Detect which cell encompasses the target text, then output its [x, y] center coordinate. 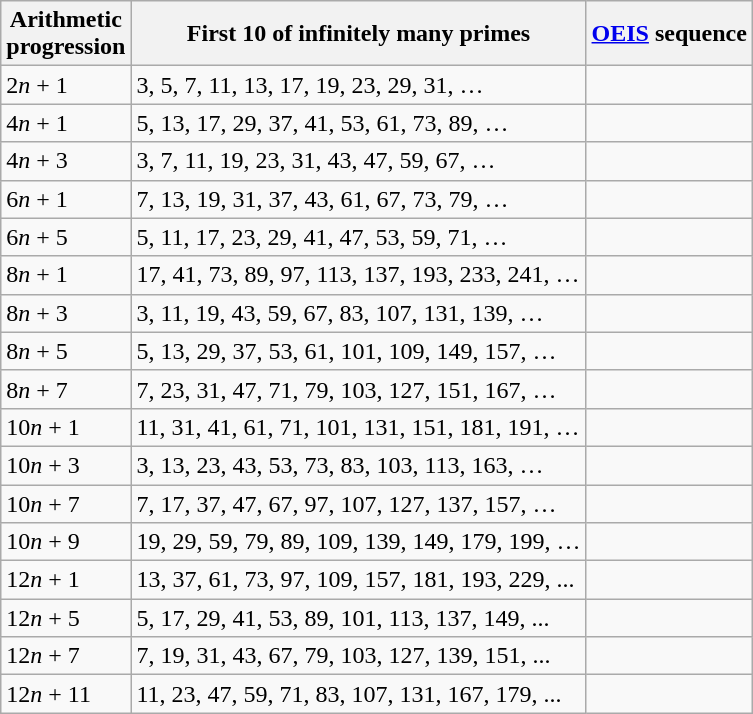
5, 11, 17, 23, 29, 41, 47, 53, 59, 71, … [358, 237]
10n + 9 [66, 542]
8n + 3 [66, 313]
5, 17, 29, 41, 53, 89, 101, 113, 137, 149, ... [358, 618]
11, 23, 47, 59, 71, 83, 107, 131, 167, 179, ... [358, 694]
12n + 1 [66, 580]
3, 5, 7, 11, 13, 17, 19, 23, 29, 31, … [358, 85]
First 10 of infinitely many primes [358, 34]
6n + 1 [66, 199]
8n + 5 [66, 351]
10n + 7 [66, 503]
12n + 7 [66, 656]
Arithmeticprogression [66, 34]
7, 13, 19, 31, 37, 43, 61, 67, 73, 79, … [358, 199]
4n + 3 [66, 161]
7, 23, 31, 47, 71, 79, 103, 127, 151, 167, … [358, 389]
3, 13, 23, 43, 53, 73, 83, 103, 113, 163, … [358, 465]
12n + 5 [66, 618]
19, 29, 59, 79, 89, 109, 139, 149, 179, 199, … [358, 542]
10n + 1 [66, 427]
7, 17, 37, 47, 67, 97, 107, 127, 137, 157, … [358, 503]
5, 13, 29, 37, 53, 61, 101, 109, 149, 157, … [358, 351]
5, 13, 17, 29, 37, 41, 53, 61, 73, 89, … [358, 123]
12n + 11 [66, 694]
4n + 1 [66, 123]
OEIS sequence [669, 34]
11, 31, 41, 61, 71, 101, 131, 151, 181, 191, … [358, 427]
7, 19, 31, 43, 67, 79, 103, 127, 139, 151, ... [358, 656]
2n + 1 [66, 85]
8n + 1 [66, 275]
10n + 3 [66, 465]
17, 41, 73, 89, 97, 113, 137, 193, 233, 241, … [358, 275]
8n + 7 [66, 389]
13, 37, 61, 73, 97, 109, 157, 181, 193, 229, ... [358, 580]
3, 11, 19, 43, 59, 67, 83, 107, 131, 139, … [358, 313]
3, 7, 11, 19, 23, 31, 43, 47, 59, 67, … [358, 161]
6n + 5 [66, 237]
